Scan for the cell matching the given text and deliver its (X, Y) coordinate at center. 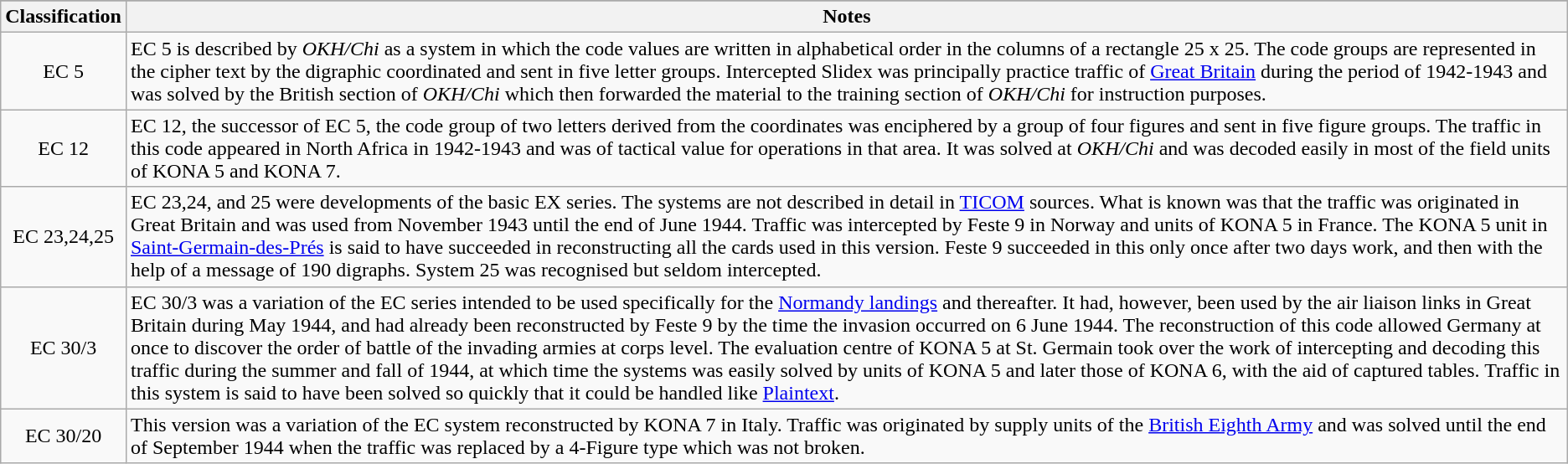
EC 30/20 (64, 436)
EC 23,24,25 (64, 236)
EC 12 (64, 148)
Notes (846, 17)
EC 5 (64, 71)
Classification (64, 17)
EC 30/3 (64, 348)
